Capture the cell that displays the provided text and extract its [X, Y] central coordinate. 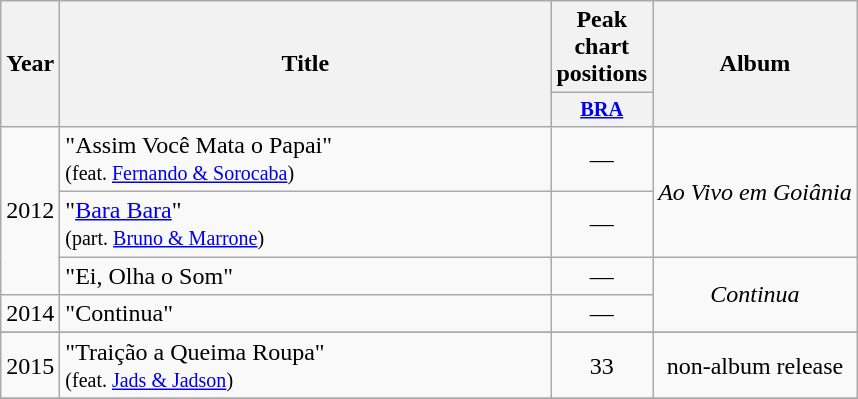
Ao Vivo em Goiânia [756, 191]
"Continua" [306, 314]
Peak chart positions [602, 47]
"Traição a Queima Roupa"(feat. Jads & Jadson) [306, 366]
Album [756, 64]
2014 [30, 314]
2012 [30, 210]
"Assim Você Mata o Papai"(feat. Fernando & Sorocaba) [306, 158]
"Bara Bara"(part. Bruno & Marrone) [306, 224]
BRA [602, 110]
Title [306, 64]
2015 [30, 366]
"Ei, Olha o Som" [306, 276]
Year [30, 64]
non-album release [756, 366]
33 [602, 366]
Continua [756, 295]
